For the text-containing cell, return its midpoint in [X, Y] coordinate format. 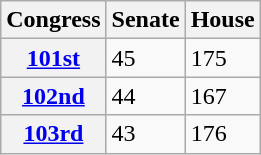
102nd [54, 96]
45 [146, 58]
167 [222, 96]
101st [54, 58]
176 [222, 134]
43 [146, 134]
Senate [146, 20]
Congress [54, 20]
175 [222, 58]
House [222, 20]
44 [146, 96]
103rd [54, 134]
